Scan for the cell matching the given text and deliver its (X, Y) coordinate at center. 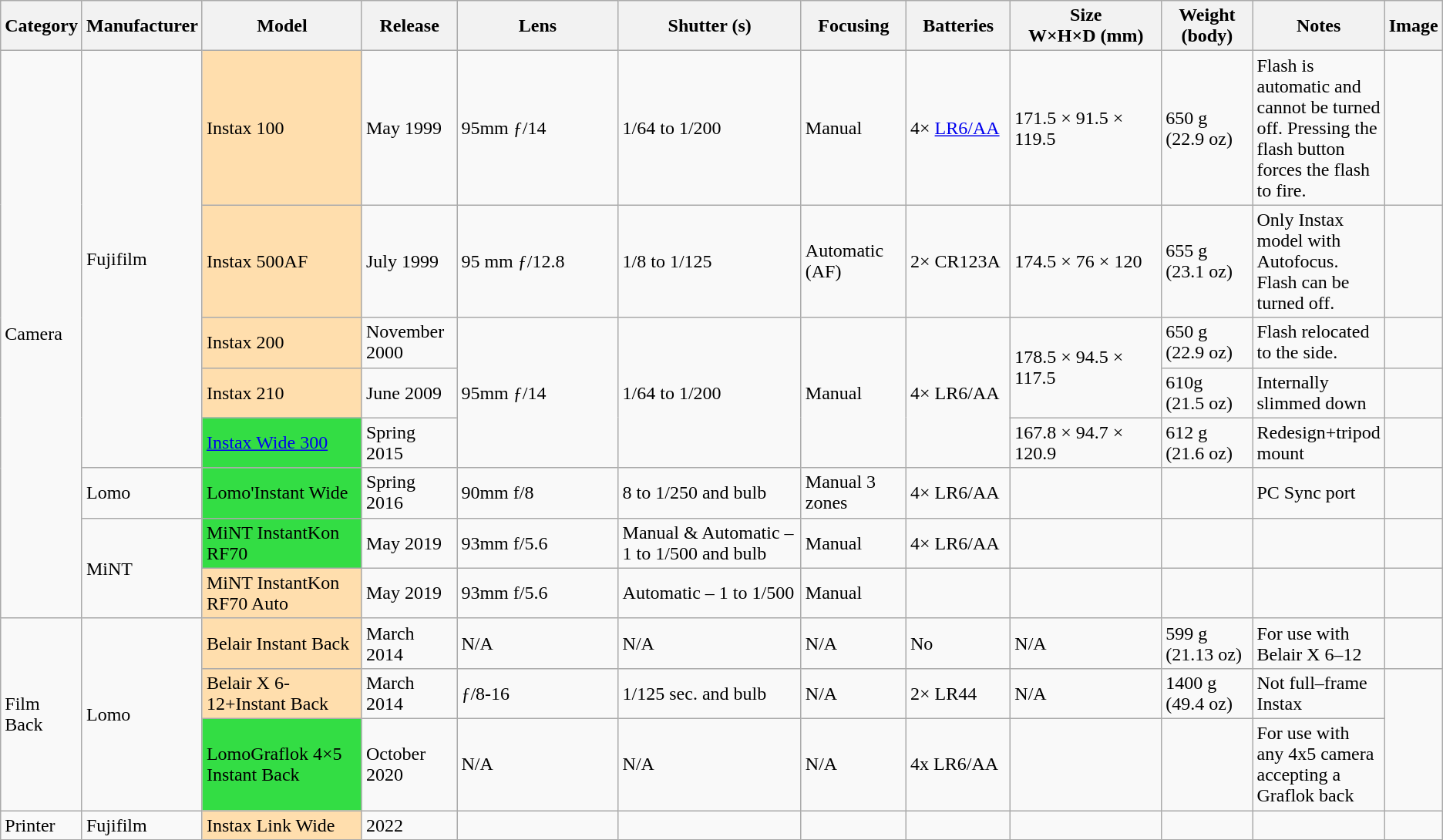
Batteries (959, 26)
Printer (42, 825)
Belair X 6-12+Instant Back (282, 694)
Not full–frame Instax (1318, 694)
655 g (23.1 oz) (1207, 261)
May 1999 (409, 128)
Spring 2015 (409, 442)
95 mm ƒ/12.8 (538, 261)
MiNT InstantKon RF70 (282, 543)
599 g (21.13 oz) (1207, 643)
Internally slimmed down (1318, 393)
1400 g (49.4 oz) (1207, 694)
2022 (409, 825)
2× CR123A (959, 261)
Flash is automatic and cannot be turned off. Pressing the flash button forces the flash to fire. (1318, 128)
Instax 100 (282, 128)
167.8 × 94.7 × 120.9 (1086, 442)
Only Instax model with Autofocus. Flash can be turned off. (1318, 261)
Release (409, 26)
Automatic (AF) (853, 261)
4x LR6/AA (959, 764)
612 g (21.6 oz) (1207, 442)
610g (21.5 oz) (1207, 393)
1/125 sec. and bulb (709, 694)
90mm f/8 (538, 493)
Manual 3 zones (853, 493)
October 2020 (409, 764)
Notes (1318, 26)
Instax Wide 300 (282, 442)
LomoGraflok 4×5 Instant Back (282, 764)
Image (1414, 26)
171.5 × 91.5 × 119.5 (1086, 128)
Film Back (42, 714)
178.5 × 94.5 × 117.5 (1086, 368)
Automatic – 1 to 1/500 (709, 593)
November 2000 (409, 342)
Instax 200 (282, 342)
June 2009 (409, 393)
Spring 2016 (409, 493)
No (959, 643)
Shutter (s) (709, 26)
174.5 × 76 × 120 (1086, 261)
Category (42, 26)
Instax Link Wide (282, 825)
PC Sync port (1318, 493)
For use with any 4x5 camera accepting a Graflok back (1318, 764)
For use with Belair X 6–12 (1318, 643)
Focusing (853, 26)
MiNT InstantKon RF70 Auto (282, 593)
Lens (538, 26)
Model (282, 26)
Weight (body) (1207, 26)
2× LR44 (959, 694)
Camera (42, 334)
Instax 500AF (282, 261)
SizeW×H×D (mm) (1086, 26)
1/8 to 1/125 (709, 261)
Redesign+tripod mount (1318, 442)
Belair Instant Back (282, 643)
Manual & Automatic – 1 to 1/500 and bulb (709, 543)
Instax 210 (282, 393)
8 to 1/250 and bulb (709, 493)
Manufacturer (142, 26)
July 1999 (409, 261)
MiNT (142, 568)
ƒ/8-16 (538, 694)
Lomo'Instant Wide (282, 493)
Flash relocated to the side. (1318, 342)
